Locate the cell with the specified text and output its (X, Y) center coordinate. 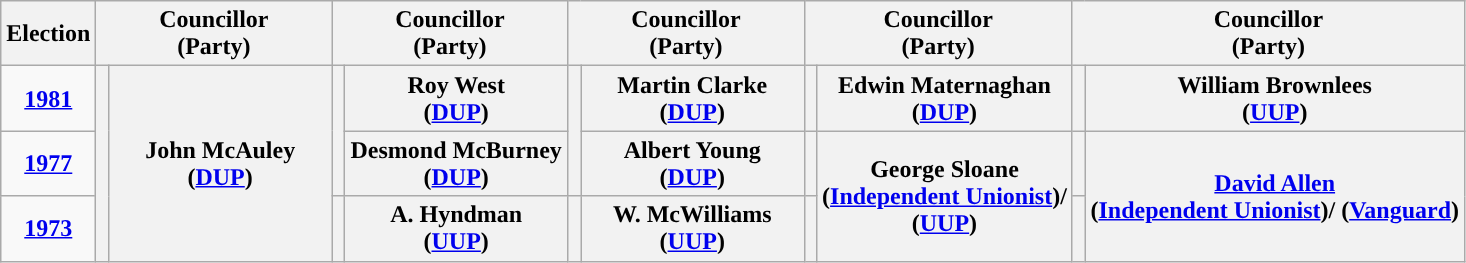
1977 (48, 164)
1981 (48, 98)
John McAuley (DUP) (220, 164)
Desmond McBurney (DUP) (456, 164)
Roy West (DUP) (456, 98)
Martin Clarke (DUP) (692, 98)
A. Hyndman (UUP) (456, 228)
William Brownlees (UUP) (1275, 98)
W. McWilliams (UUP) (692, 228)
1973 (48, 228)
Election (48, 34)
Albert Young (DUP) (692, 164)
Edwin Maternaghan (DUP) (945, 98)
David Allen (Independent Unionist)/ (Vanguard) (1275, 196)
George Sloane (Independent Unionist)/ (UUP) (945, 196)
